Locate the cell with the specified text and output its [X, Y] center coordinate. 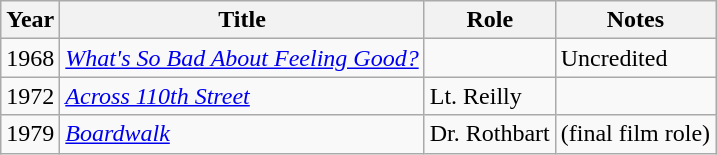
Notes [635, 20]
Dr. Rothbart [490, 134]
1972 [30, 96]
Uncredited [635, 58]
Title [242, 20]
1979 [30, 134]
Role [490, 20]
(final film role) [635, 134]
What's So Bad About Feeling Good? [242, 58]
Lt. Reilly [490, 96]
1968 [30, 58]
Year [30, 20]
Boardwalk [242, 134]
Across 110th Street [242, 96]
